Extract the [x, y] coordinate from the center of the cell holding the provided text.  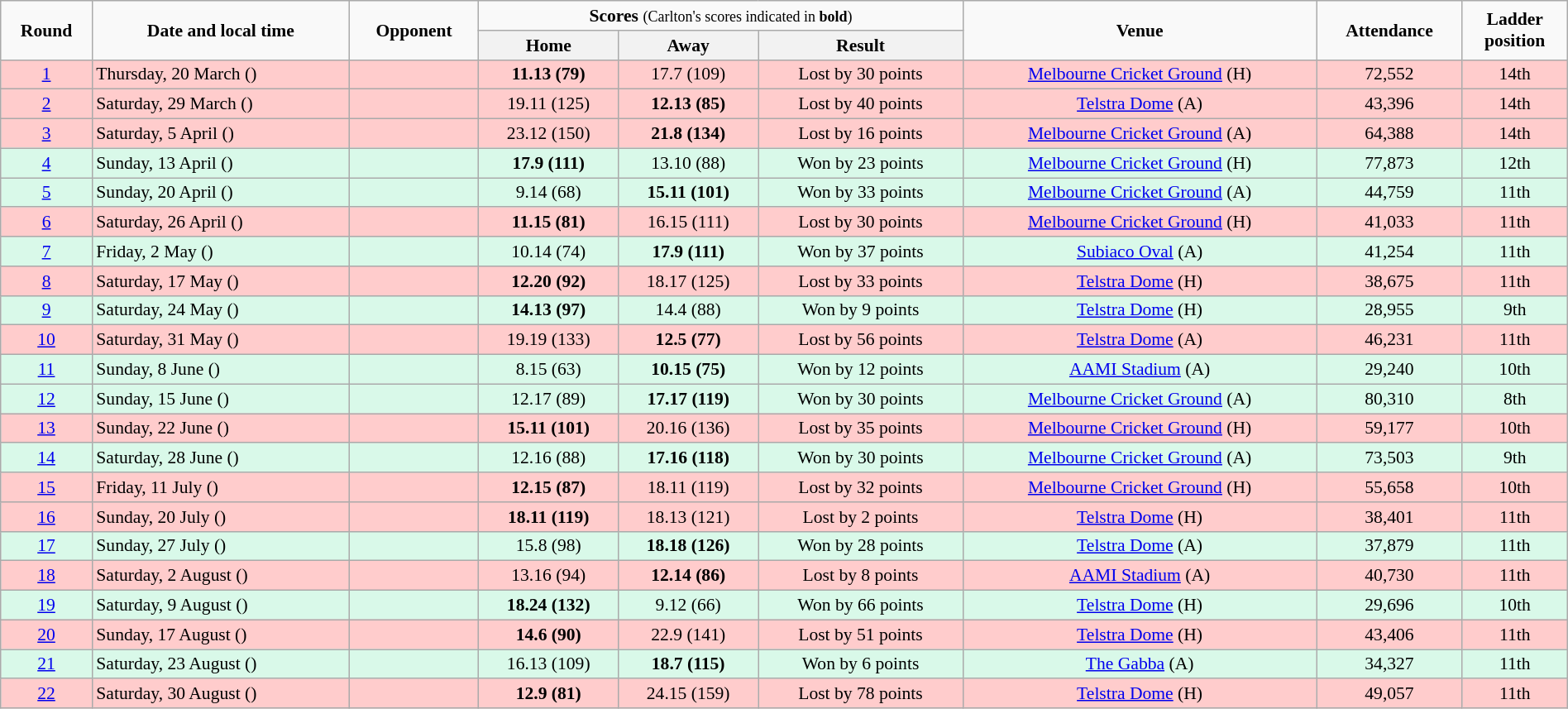
Lost by 32 points [861, 487]
21.8 (134) [688, 134]
18.24 (132) [549, 606]
Lost by 8 points [861, 576]
Lost by 51 points [861, 635]
8th [1515, 399]
Away [688, 46]
38,401 [1389, 517]
Lost by 33 points [861, 281]
16.15 (111) [688, 223]
Saturday, 29 March () [220, 104]
Venue [1140, 30]
20.16 (136) [688, 429]
19 [46, 606]
43,396 [1389, 104]
Sunday, 13 April () [220, 163]
Friday, 11 July () [220, 487]
7 [46, 252]
18.7 (115) [688, 664]
72,552 [1389, 74]
10.15 (75) [688, 370]
77,873 [1389, 163]
Sunday, 8 June () [220, 370]
Saturday, 28 June () [220, 458]
18.17 (125) [688, 281]
Lost by 16 points [861, 134]
18.18 (126) [688, 546]
12 [46, 399]
64,388 [1389, 134]
43,406 [1389, 635]
Won by 9 points [861, 310]
55,658 [1389, 487]
12.13 (85) [688, 104]
23.12 (150) [549, 134]
Won by 33 points [861, 193]
14.13 (97) [549, 310]
Saturday, 30 August () [220, 694]
Saturday, 17 May () [220, 281]
Won by 37 points [861, 252]
Home [549, 46]
14.4 (88) [688, 310]
Sunday, 20 April () [220, 193]
12.17 (89) [549, 399]
12.9 (81) [549, 694]
18.13 (121) [688, 517]
13.10 (88) [688, 163]
5 [46, 193]
15 [46, 487]
Sunday, 22 June () [220, 429]
73,503 [1389, 458]
13.16 (94) [549, 576]
28,955 [1389, 310]
Subiaco Oval (A) [1140, 252]
Sunday, 15 June () [220, 399]
Won by 23 points [861, 163]
Date and local time [220, 30]
19.11 (125) [549, 104]
18 [46, 576]
20 [46, 635]
17.17 (119) [688, 399]
22 [46, 694]
19.19 (133) [549, 340]
22.9 (141) [688, 635]
59,177 [1389, 429]
Thursday, 20 March () [220, 74]
Lost by 35 points [861, 429]
Sunday, 17 August () [220, 635]
The Gabba (A) [1140, 664]
10.14 (74) [549, 252]
11 [46, 370]
16.13 (109) [549, 664]
41,254 [1389, 252]
49,057 [1389, 694]
Won by 6 points [861, 664]
17.7 (109) [688, 74]
Scores (Carlton's scores indicated in bold) [721, 16]
Lost by 2 points [861, 517]
80,310 [1389, 399]
Round [46, 30]
Saturday, 31 May () [220, 340]
12.5 (77) [688, 340]
12.16 (88) [549, 458]
11.15 (81) [549, 223]
9.14 (68) [549, 193]
34,327 [1389, 664]
12.14 (86) [688, 576]
Won by 66 points [861, 606]
13 [46, 429]
14.6 (90) [549, 635]
38,675 [1389, 281]
44,759 [1389, 193]
Sunday, 20 July () [220, 517]
21 [46, 664]
Ladderposition [1515, 30]
Saturday, 2 August () [220, 576]
2 [46, 104]
Saturday, 5 April () [220, 134]
16 [46, 517]
17 [46, 546]
15.8 (98) [549, 546]
12th [1515, 163]
Lost by 56 points [861, 340]
6 [46, 223]
9 [46, 310]
40,730 [1389, 576]
8.15 (63) [549, 370]
Result [861, 46]
Friday, 2 May () [220, 252]
41,033 [1389, 223]
Saturday, 23 August () [220, 664]
Attendance [1389, 30]
37,879 [1389, 546]
Opponent [414, 30]
29,240 [1389, 370]
10 [46, 340]
17.16 (118) [688, 458]
1 [46, 74]
Saturday, 24 May () [220, 310]
12.20 (92) [549, 281]
11.13 (79) [549, 74]
Lost by 78 points [861, 694]
12.15 (87) [549, 487]
46,231 [1389, 340]
Saturday, 26 April () [220, 223]
Saturday, 9 August () [220, 606]
8 [46, 281]
3 [46, 134]
9.12 (66) [688, 606]
Won by 12 points [861, 370]
Sunday, 27 July () [220, 546]
4 [46, 163]
29,696 [1389, 606]
Won by 28 points [861, 546]
24.15 (159) [688, 694]
Lost by 40 points [861, 104]
14 [46, 458]
